Capture the cell that displays the provided text and extract its (x, y) central coordinate. 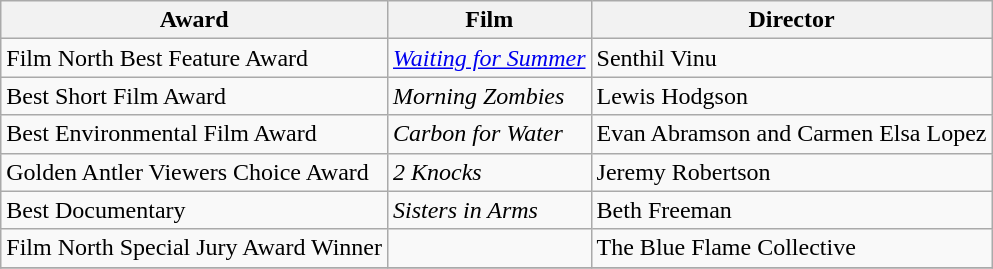
Evan Abramson and Carmen Elsa Lopez (792, 134)
Film (489, 20)
Lewis Hodgson (792, 96)
Film North Special Jury Award Winner (194, 248)
Sisters in Arms (489, 210)
Golden Antler Viewers Choice Award (194, 172)
Best Short Film Award (194, 96)
Best Environmental Film Award (194, 134)
Beth Freeman (792, 210)
Award (194, 20)
Senthil Vinu (792, 58)
Morning Zombies (489, 96)
The Blue Flame Collective (792, 248)
Jeremy Robertson (792, 172)
Film North Best Feature Award (194, 58)
Waiting for Summer (489, 58)
Carbon for Water (489, 134)
Best Documentary (194, 210)
2 Knocks (489, 172)
Director (792, 20)
